Locate the cell with the specified text and output its [x, y] center coordinate. 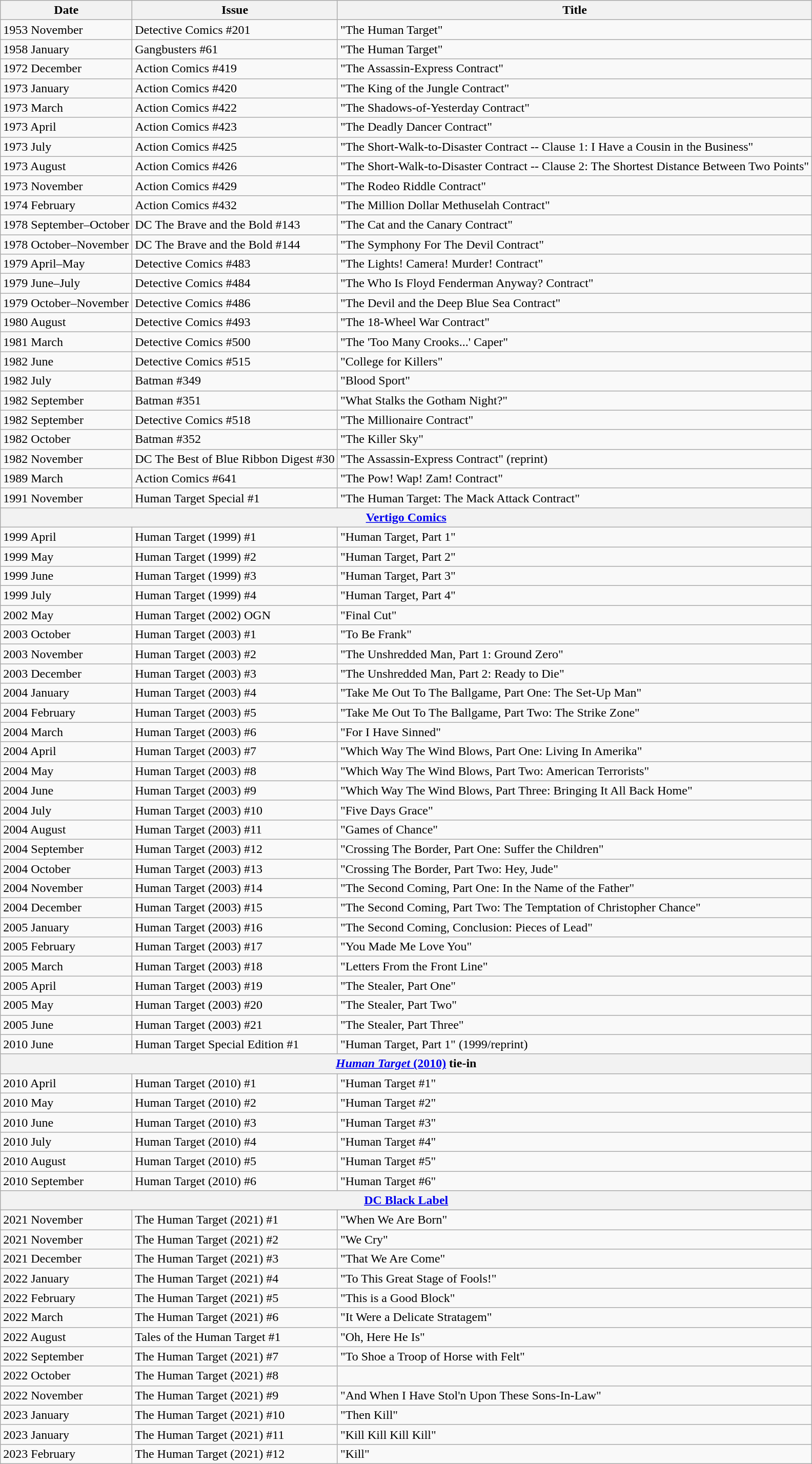
1980 August [67, 322]
2004 November [67, 888]
Human Target (2003) #6 [235, 732]
2005 April [67, 986]
"Human Target #2" [574, 1103]
"Kill" [574, 1454]
2005 May [67, 1005]
2005 February [67, 947]
"Take Me Out To The Ballgame, Part Two: The Strike Zone" [574, 713]
"The Million Dollar Methuselah Contract" [574, 205]
Vertigo Comics [406, 517]
Human Target (2003) #13 [235, 869]
"It Were a Delicate Stratagem" [574, 1317]
Human Target (2003) #5 [235, 713]
2004 June [67, 790]
DC The Brave and the Bold #143 [235, 225]
Action Comics #432 [235, 205]
Human Target (2010) tie-in [406, 1064]
2002 May [67, 615]
2022 September [67, 1356]
"Human Target #6" [574, 1181]
Tales of the Human Target #1 [235, 1337]
"The Symphony For The Devil Contract" [574, 245]
DC The Best of Blue Ribbon Digest #30 [235, 459]
"The Stealer, Part Two" [574, 1005]
Human Target (2003) #1 [235, 635]
1982 July [67, 381]
"We Cry" [574, 1239]
"Five Days Grace" [574, 810]
"The Stealer, Part Three" [574, 1025]
Human Target (2010) #4 [235, 1142]
"Kill Kill Kill Kill" [574, 1434]
The Human Target (2021) #1 [235, 1220]
Human Target (1999) #4 [235, 596]
"The Second Coming, Part One: In the Name of the Father" [574, 888]
Human Target (2003) #19 [235, 986]
1989 March [67, 478]
Human Target (2003) #20 [235, 1005]
"The Second Coming, Part Two: The Temptation of Christopher Chance" [574, 908]
Batman #351 [235, 400]
"Human Target, Part 3" [574, 576]
"Crossing The Border, Part One: Suffer the Children" [574, 849]
Detective Comics #515 [235, 361]
Detective Comics #493 [235, 322]
Action Comics #423 [235, 127]
2010 September [67, 1181]
1999 May [67, 556]
"College for Killers" [574, 361]
2004 March [67, 732]
2004 May [67, 771]
"Human Target #3" [574, 1122]
Human Target (2003) #7 [235, 751]
"Then Kill" [574, 1415]
"Oh, Here He Is" [574, 1337]
2004 August [67, 829]
"The King of the Jungle Contract" [574, 88]
"The Devil and the Deep Blue Sea Contract" [574, 303]
1999 April [67, 537]
2022 February [67, 1298]
Gangbusters #61 [235, 49]
Detective Comics #201 [235, 30]
"Games of Chance" [574, 829]
"The Second Coming, Conclusion: Pieces of Lead" [574, 927]
1973 January [67, 88]
"The Stealer, Part One" [574, 986]
1953 November [67, 30]
1973 July [67, 147]
"Crossing The Border, Part Two: Hey, Jude" [574, 869]
2022 March [67, 1317]
Human Target (2003) #10 [235, 810]
Human Target (2003) #16 [235, 927]
Detective Comics #486 [235, 303]
1958 January [67, 49]
Human Target (2003) #15 [235, 908]
Action Comics #429 [235, 186]
2005 June [67, 1025]
1999 June [67, 576]
1979 June–July [67, 283]
2023 February [67, 1454]
Human Target (2003) #14 [235, 888]
Human Target (2003) #21 [235, 1025]
Human Target (2003) #8 [235, 771]
The Human Target (2021) #8 [235, 1376]
Batman #352 [235, 439]
2003 October [67, 635]
"The 'Too Many Crooks...' Caper" [574, 342]
Human Target (2003) #17 [235, 947]
1973 March [67, 108]
2004 September [67, 849]
"The Millionaire Contract" [574, 420]
"Final Cut" [574, 615]
Detective Comics #483 [235, 264]
1973 August [67, 166]
Human Target (2010) #6 [235, 1181]
2021 December [67, 1259]
1991 November [67, 498]
"The Cat and the Canary Contract" [574, 225]
"Which Way The Wind Blows, Part Two: American Terrorists" [574, 771]
"The Lights! Camera! Murder! Contract" [574, 264]
"The Unshredded Man, Part 1: Ground Zero" [574, 654]
2022 October [67, 1376]
2004 October [67, 869]
Detective Comics #518 [235, 420]
The Human Target (2021) #9 [235, 1395]
2005 March [67, 966]
Title [574, 10]
Human Target (2003) #12 [235, 849]
Batman #349 [235, 381]
"Human Target #4" [574, 1142]
"You Made Me Love You" [574, 947]
Human Target (2003) #3 [235, 674]
"The Killer Sky" [574, 439]
Action Comics #419 [235, 69]
2004 April [67, 751]
"The Assassin-Express Contract" [574, 69]
"To Shoe a Troop of Horse with Felt" [574, 1356]
Human Target Special Edition #1 [235, 1044]
1972 December [67, 69]
"Which Way The Wind Blows, Part One: Living In Amerika" [574, 751]
"To This Great Stage of Fools!" [574, 1278]
2010 August [67, 1161]
Action Comics #422 [235, 108]
"When We Are Born" [574, 1220]
The Human Target (2021) #2 [235, 1239]
"To Be Frank" [574, 635]
"The 18-Wheel War Contract" [574, 322]
2022 November [67, 1395]
Human Target (2002) OGN [235, 615]
2004 January [67, 693]
1973 April [67, 127]
1982 November [67, 459]
Human Target (2003) #9 [235, 790]
"For I Have Sinned" [574, 732]
Human Target (2010) #3 [235, 1122]
"Human Target #1" [574, 1083]
2003 November [67, 654]
2010 May [67, 1103]
"Human Target #5" [574, 1161]
Human Target (2010) #1 [235, 1083]
"And When I Have Stol'n Upon These Sons-In-Law" [574, 1395]
Human Target Special #1 [235, 498]
2010 July [67, 1142]
"The Short-Walk-to-Disaster Contract -- Clause 1: I Have a Cousin in the Business" [574, 147]
Human Target (1999) #2 [235, 556]
1982 October [67, 439]
"The Unshredded Man, Part 2: Ready to Die" [574, 674]
Date [67, 10]
Human Target (2010) #5 [235, 1161]
2004 December [67, 908]
1999 July [67, 596]
"That We Are Come" [574, 1259]
Action Comics #426 [235, 166]
Human Target (2003) #4 [235, 693]
1979 April–May [67, 264]
2022 January [67, 1278]
Human Target (1999) #3 [235, 576]
"The Human Target: The Mack Attack Contract" [574, 498]
2003 December [67, 674]
"Human Target, Part 1" (1999/reprint) [574, 1044]
The Human Target (2021) #4 [235, 1278]
"The Deadly Dancer Contract" [574, 127]
"This is a Good Block" [574, 1298]
1979 October–November [67, 303]
"The Pow! Wap! Zam! Contract" [574, 478]
Action Comics #425 [235, 147]
Human Target (2010) #2 [235, 1103]
Human Target (2003) #18 [235, 966]
Human Target (2003) #11 [235, 829]
2004 July [67, 810]
The Human Target (2021) #7 [235, 1356]
The Human Target (2021) #12 [235, 1454]
"The Assassin-Express Contract" (reprint) [574, 459]
1978 October–November [67, 245]
The Human Target (2021) #6 [235, 1317]
The Human Target (2021) #5 [235, 1298]
1978 September–October [67, 225]
"The Shadows-of-Yesterday Contract" [574, 108]
"What Stalks the Gotham Night?" [574, 400]
2004 February [67, 713]
Action Comics #420 [235, 88]
Human Target (2003) #2 [235, 654]
"Take Me Out To The Ballgame, Part One: The Set-Up Man" [574, 693]
"The Who Is Floyd Fenderman Anyway? Contract" [574, 283]
1973 November [67, 186]
"Which Way The Wind Blows, Part Three: Bringing It All Back Home" [574, 790]
"Human Target, Part 2" [574, 556]
1981 March [67, 342]
"Blood Sport" [574, 381]
2010 April [67, 1083]
1982 June [67, 361]
"Letters From the Front Line" [574, 966]
Detective Comics #484 [235, 283]
The Human Target (2021) #3 [235, 1259]
"The Short-Walk-to-Disaster Contract -- Clause 2: The Shortest Distance Between Two Points" [574, 166]
"Human Target, Part 4" [574, 596]
1974 February [67, 205]
DC Black Label [406, 1201]
2005 January [67, 927]
"The Rodeo Riddle Contract" [574, 186]
Human Target (1999) #1 [235, 537]
Issue [235, 10]
"Human Target, Part 1" [574, 537]
The Human Target (2021) #11 [235, 1434]
2022 August [67, 1337]
The Human Target (2021) #10 [235, 1415]
Action Comics #641 [235, 478]
DC The Brave and the Bold #144 [235, 245]
Detective Comics #500 [235, 342]
